Determine the (x, y) coordinate at the center of the cell enclosing the given text.  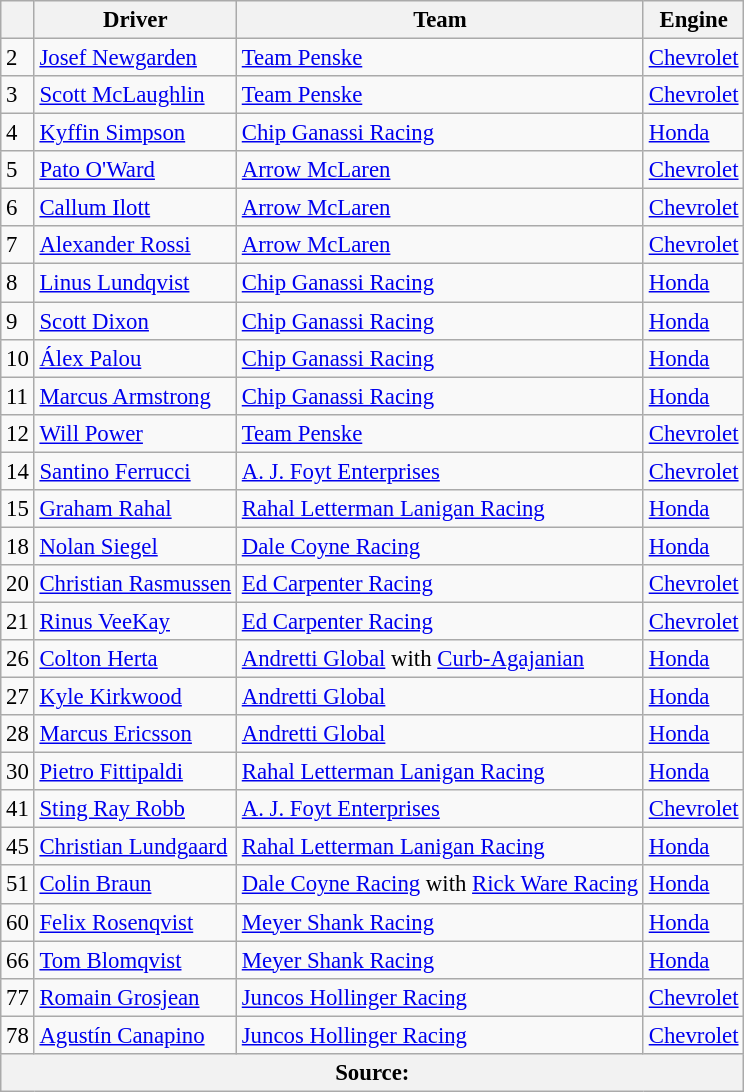
5 (18, 170)
Andretti Global with Curb-Agajanian (440, 659)
Driver (135, 20)
6 (18, 208)
28 (18, 734)
Felix Rosenqvist (135, 922)
20 (18, 584)
Tom Blomqvist (135, 960)
Graham Rahal (135, 509)
21 (18, 621)
Team (440, 20)
78 (18, 1035)
3 (18, 95)
Will Power (135, 433)
11 (18, 396)
Agustín Canapino (135, 1035)
Josef Newgarden (135, 58)
Alexander Rossi (135, 245)
27 (18, 697)
Nolan Siegel (135, 546)
Marcus Ericsson (135, 734)
Kyle Kirkwood (135, 697)
Scott Dixon (135, 321)
41 (18, 809)
7 (18, 245)
Kyffin Simpson (135, 133)
Pato O'Ward (135, 170)
77 (18, 997)
Álex Palou (135, 358)
2 (18, 58)
Dale Coyne Racing with Rick Ware Racing (440, 885)
Colton Herta (135, 659)
10 (18, 358)
26 (18, 659)
66 (18, 960)
51 (18, 885)
Santino Ferrucci (135, 471)
12 (18, 433)
Linus Lundqvist (135, 283)
60 (18, 922)
Romain Grosjean (135, 997)
45 (18, 847)
8 (18, 283)
Engine (693, 20)
9 (18, 321)
30 (18, 772)
Pietro Fittipaldi (135, 772)
Rinus VeeKay (135, 621)
Callum Ilott (135, 208)
Source: (372, 1073)
Scott McLaughlin (135, 95)
Christian Lundgaard (135, 847)
Dale Coyne Racing (440, 546)
14 (18, 471)
Marcus Armstrong (135, 396)
Christian Rasmussen (135, 584)
Sting Ray Robb (135, 809)
Colin Braun (135, 885)
18 (18, 546)
15 (18, 509)
4 (18, 133)
